Determine the (X, Y) coordinate at the center of the cell enclosing the given text.  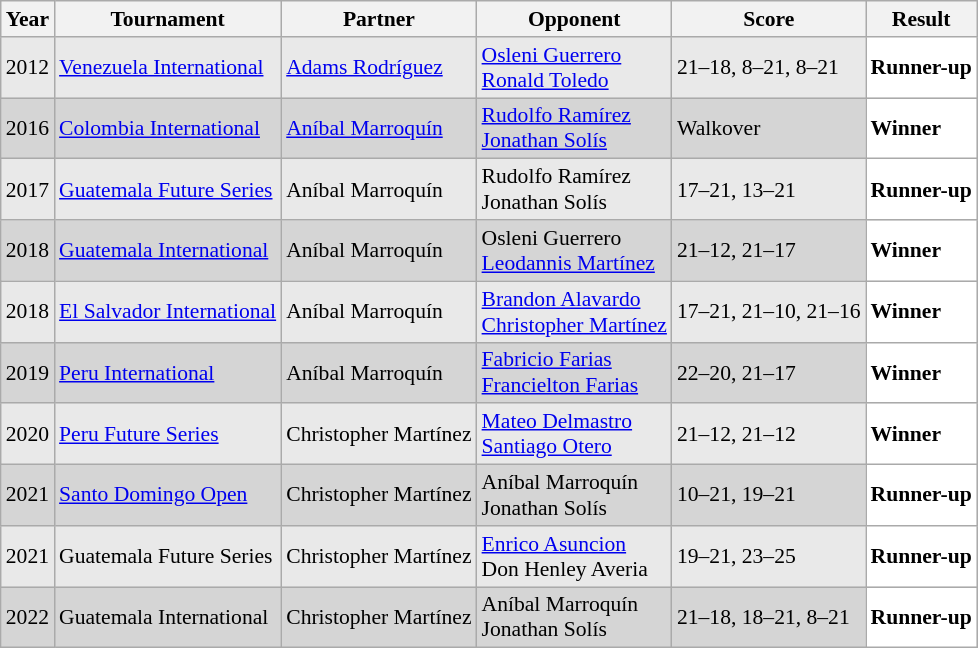
Opponent (574, 19)
Santo Domingo Open (168, 496)
2022 (28, 618)
Walkover (769, 128)
Enrico Asuncion Don Henley Averia (574, 556)
21–12, 21–17 (769, 250)
17–21, 21–10, 21–16 (769, 312)
10–21, 19–21 (769, 496)
2012 (28, 68)
Osleni Guerrero Ronald Toledo (574, 68)
2019 (28, 372)
2017 (28, 190)
Score (769, 19)
El Salvador International (168, 312)
Year (28, 19)
Tournament (168, 19)
Peru International (168, 372)
Osleni Guerrero Leodannis Martínez (574, 250)
Fabricio Farias Francielton Farias (574, 372)
2016 (28, 128)
Mateo Delmastro Santiago Otero (574, 434)
Partner (378, 19)
Adams Rodríguez (378, 68)
Peru Future Series (168, 434)
Result (922, 19)
22–20, 21–17 (769, 372)
Colombia International (168, 128)
21–12, 21–12 (769, 434)
21–18, 8–21, 8–21 (769, 68)
Venezuela International (168, 68)
21–18, 18–21, 8–21 (769, 618)
19–21, 23–25 (769, 556)
Brandon Alavardo Christopher Martínez (574, 312)
17–21, 13–21 (769, 190)
2020 (28, 434)
